Return the (X, Y) coordinate for the center point of the cell that contains the specified text.  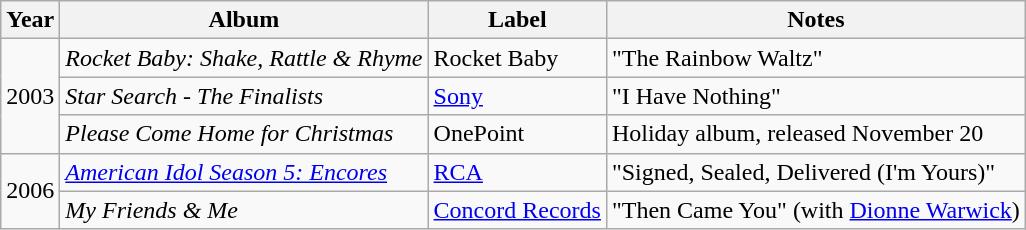
Rocket Baby: Shake, Rattle & Rhyme (244, 58)
My Friends & Me (244, 210)
Notes (816, 20)
Star Search - The Finalists (244, 96)
2006 (30, 191)
Concord Records (517, 210)
"Then Came You" (with Dionne Warwick) (816, 210)
Rocket Baby (517, 58)
2003 (30, 96)
"I Have Nothing" (816, 96)
Year (30, 20)
Sony (517, 96)
Label (517, 20)
Please Come Home for Christmas (244, 134)
"The Rainbow Waltz" (816, 58)
OnePoint (517, 134)
American Idol Season 5: Encores (244, 172)
RCA (517, 172)
Holiday album, released November 20 (816, 134)
Album (244, 20)
"Signed, Sealed, Delivered (I'm Yours)" (816, 172)
